From the cell containing the given text, extract its center point as (X, Y) coordinate. 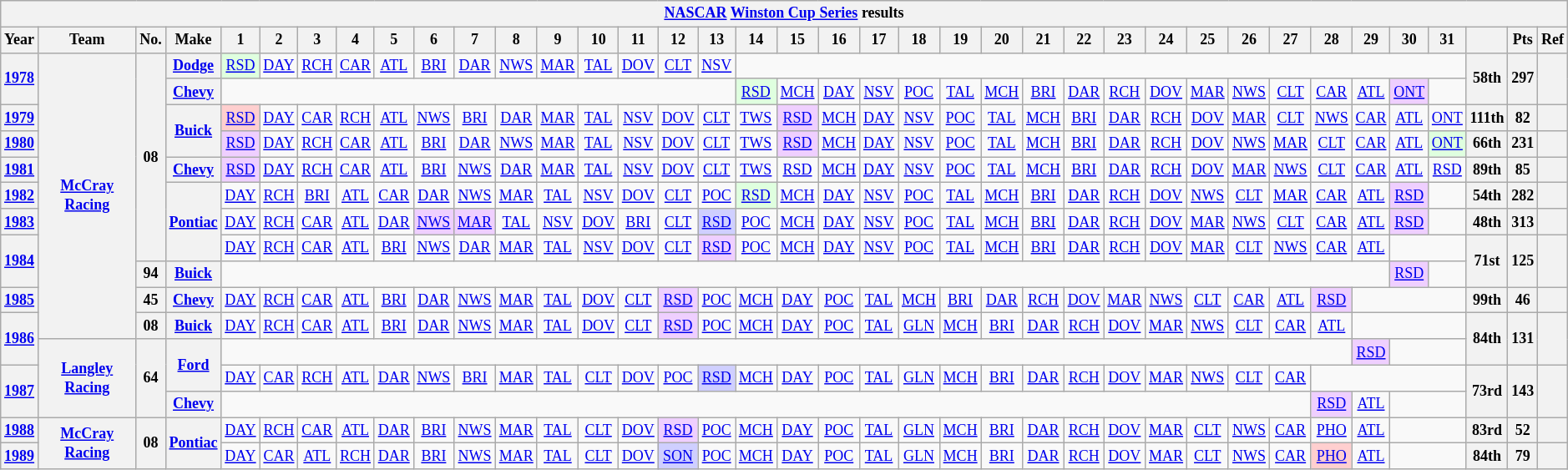
22 (1084, 40)
Team (87, 40)
83rd (1487, 431)
29 (1371, 40)
Year (20, 40)
99th (1487, 301)
1986 (20, 339)
1985 (20, 301)
21 (1044, 40)
64 (150, 378)
73rd (1487, 391)
25 (1207, 40)
NASCAR Winston Cup Series results (784, 13)
125 (1523, 260)
46 (1523, 301)
2 (279, 40)
Ford (194, 365)
79 (1523, 456)
1980 (20, 144)
5 (394, 40)
17 (879, 40)
10 (599, 40)
143 (1523, 391)
85 (1523, 170)
1981 (20, 170)
48th (1487, 222)
18 (919, 40)
14 (756, 40)
Pts (1523, 40)
Dodge (194, 65)
11 (638, 40)
82 (1523, 117)
7 (475, 40)
3 (317, 40)
94 (150, 274)
1 (240, 40)
1978 (20, 78)
23 (1125, 40)
1979 (20, 117)
1987 (20, 391)
45 (150, 301)
Ref (1553, 40)
No. (150, 40)
Langley Racing (87, 378)
1984 (20, 260)
4 (356, 40)
131 (1523, 339)
Make (194, 40)
282 (1523, 195)
1983 (20, 222)
27 (1291, 40)
52 (1523, 431)
31 (1448, 40)
313 (1523, 222)
1982 (20, 195)
24 (1166, 40)
28 (1331, 40)
12 (678, 40)
1988 (20, 431)
9 (558, 40)
231 (1523, 144)
30 (1409, 40)
19 (960, 40)
20 (1002, 40)
71st (1487, 260)
1989 (20, 456)
16 (839, 40)
13 (716, 40)
SON (678, 456)
8 (516, 40)
6 (434, 40)
297 (1523, 78)
89th (1487, 170)
111th (1487, 117)
58th (1487, 78)
26 (1249, 40)
66th (1487, 144)
54th (1487, 195)
15 (797, 40)
